From the cell containing the given text, extract its center point as (X, Y) coordinate. 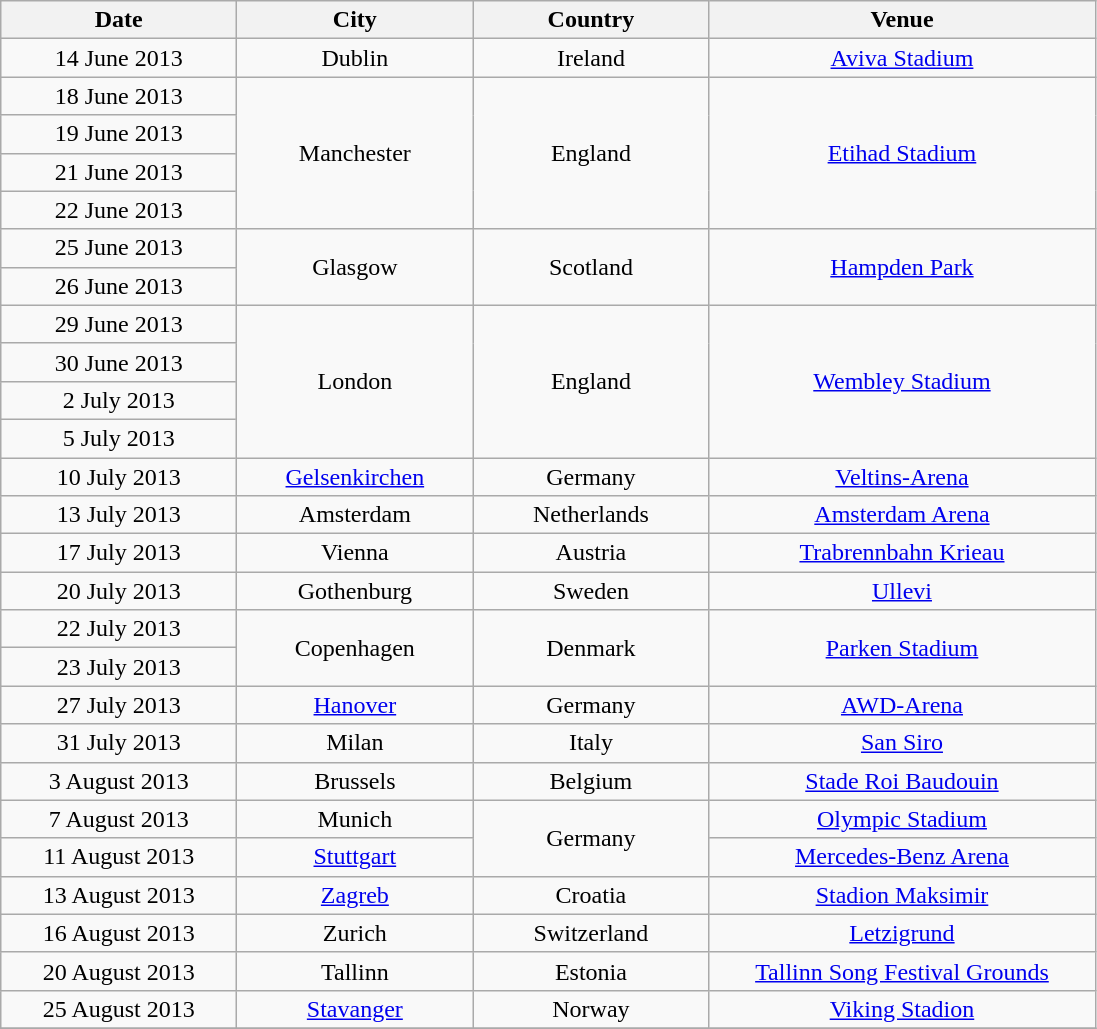
Switzerland (591, 933)
21 June 2013 (119, 172)
Tallinn (355, 971)
27 July 2013 (119, 705)
3 August 2013 (119, 781)
11 August 2013 (119, 857)
Wembley Stadium (902, 381)
13 July 2013 (119, 515)
25 June 2013 (119, 248)
10 July 2013 (119, 477)
Veltins-Arena (902, 477)
Norway (591, 1009)
Amsterdam (355, 515)
AWD-Arena (902, 705)
Stavanger (355, 1009)
Vienna (355, 553)
Brussels (355, 781)
Trabrennbahn Krieau (902, 553)
30 June 2013 (119, 362)
Austria (591, 553)
31 July 2013 (119, 743)
Belgium (591, 781)
Viking Stadion (902, 1009)
San Siro (902, 743)
17 July 2013 (119, 553)
26 June 2013 (119, 286)
Denmark (591, 648)
5 July 2013 (119, 438)
Milan (355, 743)
Stuttgart (355, 857)
Venue (902, 20)
City (355, 20)
Date (119, 20)
22 June 2013 (119, 210)
Scotland (591, 267)
Munich (355, 819)
Gelsenkirchen (355, 477)
Dublin (355, 58)
Amsterdam Arena (902, 515)
22 July 2013 (119, 629)
Stadion Maksimir (902, 895)
23 July 2013 (119, 667)
Aviva Stadium (902, 58)
7 August 2013 (119, 819)
Netherlands (591, 515)
29 June 2013 (119, 324)
20 July 2013 (119, 591)
Olympic Stadium (902, 819)
18 June 2013 (119, 96)
Sweden (591, 591)
20 August 2013 (119, 971)
Zurich (355, 933)
14 June 2013 (119, 58)
Letzigrund (902, 933)
Copenhagen (355, 648)
Italy (591, 743)
Estonia (591, 971)
16 August 2013 (119, 933)
Ireland (591, 58)
London (355, 381)
Mercedes-Benz Arena (902, 857)
Stade Roi Baudouin (902, 781)
Croatia (591, 895)
Country (591, 20)
Parken Stadium (902, 648)
Tallinn Song Festival Grounds (902, 971)
2 July 2013 (119, 400)
Glasgow (355, 267)
19 June 2013 (119, 134)
13 August 2013 (119, 895)
Ullevi (902, 591)
25 August 2013 (119, 1009)
Hampden Park (902, 267)
Manchester (355, 153)
Etihad Stadium (902, 153)
Gothenburg (355, 591)
Hanover (355, 705)
Zagreb (355, 895)
